Provide the [x, y] coordinate of the cell's center where the given text is located.  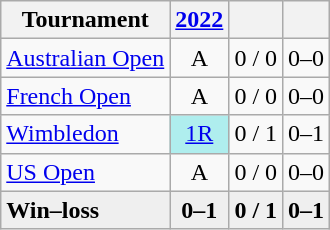
1R [200, 134]
Win–loss [86, 210]
2022 [200, 20]
Wimbledon [86, 134]
Tournament [86, 20]
US Open [86, 172]
French Open [86, 96]
Australian Open [86, 58]
